Pinpoint the cell where the given text exists, returning its [X, Y] midpoint coordinate. 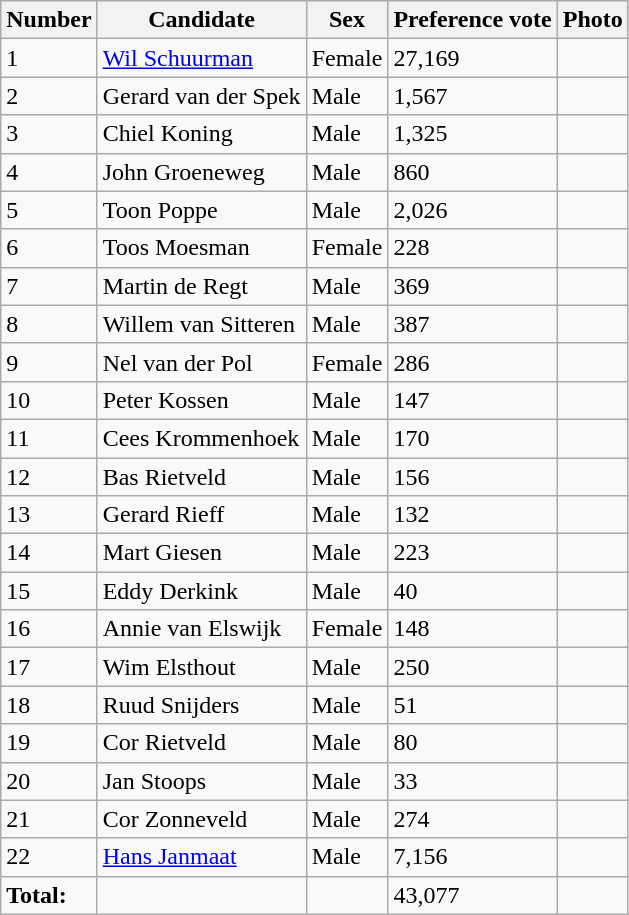
Wil Schuurman [202, 58]
Annie van Elswijk [202, 629]
Toos Moesman [202, 248]
387 [472, 324]
1,567 [472, 96]
13 [49, 515]
21 [49, 819]
Cor Rietveld [202, 743]
17 [49, 667]
14 [49, 553]
Chiel Koning [202, 134]
80 [472, 743]
Willem van Sitteren [202, 324]
40 [472, 591]
Ruud Snijders [202, 705]
Jan Stoops [202, 781]
132 [472, 515]
1,325 [472, 134]
Martin de Regt [202, 286]
8 [49, 324]
Total: [49, 895]
Gerard Rieff [202, 515]
1 [49, 58]
4 [49, 172]
3 [49, 134]
170 [472, 438]
Candidate [202, 20]
Toon Poppe [202, 210]
10 [49, 400]
369 [472, 286]
Mart Giesen [202, 553]
Photo [592, 20]
250 [472, 667]
274 [472, 819]
12 [49, 477]
27,169 [472, 58]
15 [49, 591]
16 [49, 629]
11 [49, 438]
286 [472, 362]
Peter Kossen [202, 400]
148 [472, 629]
Sex [347, 20]
860 [472, 172]
5 [49, 210]
Bas Rietveld [202, 477]
Hans Janmaat [202, 857]
19 [49, 743]
228 [472, 248]
Cees Krommenhoek [202, 438]
Wim Elsthout [202, 667]
9 [49, 362]
18 [49, 705]
43,077 [472, 895]
22 [49, 857]
7,156 [472, 857]
147 [472, 400]
Nel van der Pol [202, 362]
7 [49, 286]
223 [472, 553]
33 [472, 781]
Number [49, 20]
John Groeneweg [202, 172]
2,026 [472, 210]
Cor Zonneveld [202, 819]
Preference vote [472, 20]
2 [49, 96]
Eddy Derkink [202, 591]
Gerard van der Spek [202, 96]
6 [49, 248]
156 [472, 477]
20 [49, 781]
51 [472, 705]
